Return [X, Y] of the center of cell containing provided text 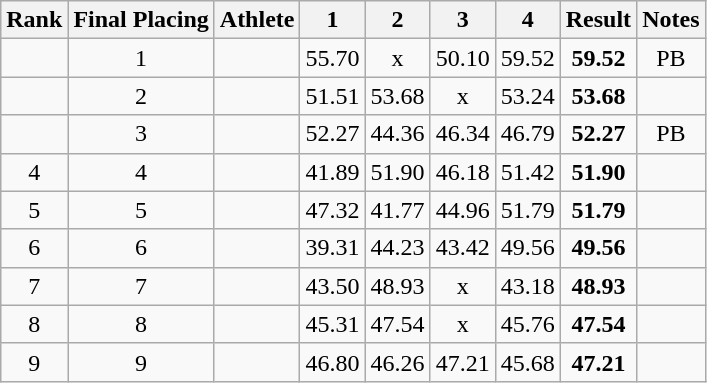
44.23 [398, 248]
41.89 [332, 172]
39.31 [332, 248]
45.31 [332, 324]
43.18 [528, 286]
47.32 [332, 210]
43.50 [332, 286]
45.68 [528, 362]
Final Placing [141, 20]
46.80 [332, 362]
53.24 [528, 96]
51.51 [332, 96]
43.42 [462, 248]
Result [598, 20]
46.26 [398, 362]
51.42 [528, 172]
Athlete [257, 20]
Rank [34, 20]
46.79 [528, 134]
45.76 [528, 324]
41.77 [398, 210]
46.18 [462, 172]
50.10 [462, 58]
Notes [671, 20]
55.70 [332, 58]
46.34 [462, 134]
44.36 [398, 134]
44.96 [462, 210]
